Detect which cell encompasses the target text, then output its (X, Y) center coordinate. 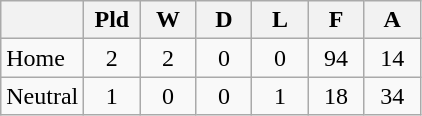
34 (392, 96)
D (224, 20)
W (168, 20)
Neutral (42, 96)
94 (336, 58)
A (392, 20)
18 (336, 96)
Pld (112, 20)
14 (392, 58)
Home (42, 58)
F (336, 20)
L (280, 20)
